Locate the cell with the specified text and output its (x, y) center coordinate. 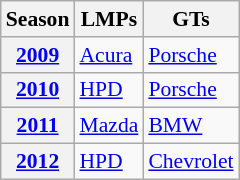
2010 (38, 90)
Acura (108, 55)
2012 (38, 162)
BMW (190, 126)
2009 (38, 55)
Chevrolet (190, 162)
LMPs (108, 19)
2011 (38, 126)
GTs (190, 19)
Season (38, 19)
Mazda (108, 126)
